Identify which cell holds the provided text, then report its [x, y] central coordinate. 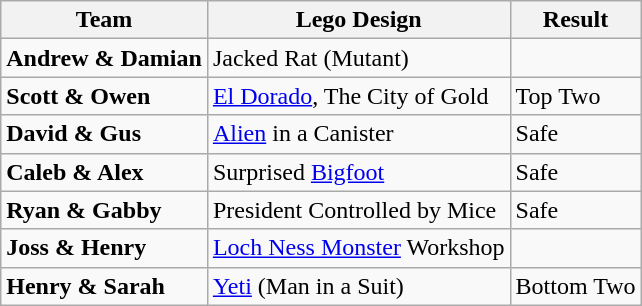
Henry & Sarah [104, 286]
Jacked Rat (Mutant) [358, 58]
Loch Ness Monster Workshop [358, 248]
Lego Design [358, 20]
Result [576, 20]
Top Two [576, 96]
Caleb & Alex [104, 172]
Ryan & Gabby [104, 210]
Surprised Bigfoot [358, 172]
Scott & Owen [104, 96]
El Dorado, The City of Gold [358, 96]
Andrew & Damian [104, 58]
Alien in a Canister [358, 134]
Joss & Henry [104, 248]
Yeti (Man in a Suit) [358, 286]
Team [104, 20]
Bottom Two [576, 286]
David & Gus [104, 134]
President Controlled by Mice [358, 210]
